Determine the (x, y) coordinate at the center of the cell enclosing the given text.  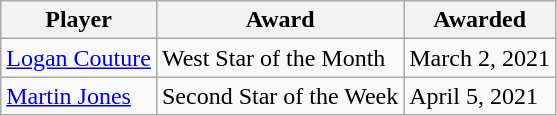
West Star of the Month (280, 58)
Martin Jones (79, 96)
Awarded (480, 20)
Award (280, 20)
April 5, 2021 (480, 96)
March 2, 2021 (480, 58)
Player (79, 20)
Logan Couture (79, 58)
Second Star of the Week (280, 96)
